From the cell containing the given text, extract its center point as (X, Y) coordinate. 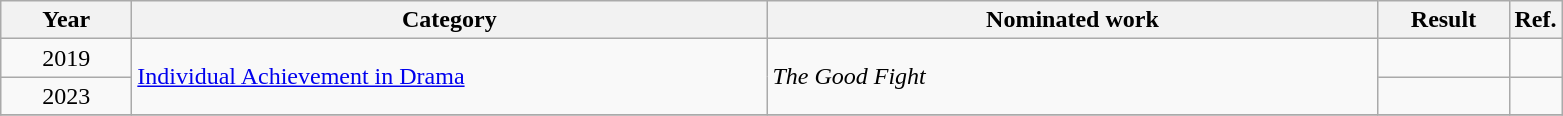
Nominated work (1072, 20)
Year (66, 20)
2019 (66, 58)
Result (1444, 20)
Category (450, 20)
Individual Achievement in Drama (450, 77)
The Good Fight (1072, 77)
2023 (66, 96)
Ref. (1536, 20)
